For the text-containing cell, return its midpoint in (X, Y) coordinate format. 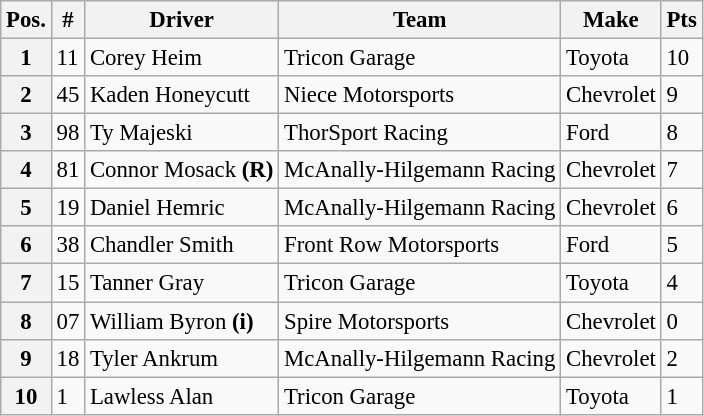
Driver (182, 20)
Kaden Honeycutt (182, 95)
Tanner Gray (182, 283)
Lawless Alan (182, 396)
07 (68, 321)
Team (420, 20)
Connor Mosack (R) (182, 170)
Corey Heim (182, 58)
Pts (682, 20)
19 (68, 208)
ThorSport Racing (420, 133)
William Byron (i) (182, 321)
15 (68, 283)
Chandler Smith (182, 245)
0 (682, 321)
Spire Motorsports (420, 321)
3 (26, 133)
18 (68, 358)
Ty Majeski (182, 133)
Daniel Hemric (182, 208)
38 (68, 245)
Pos. (26, 20)
Tyler Ankrum (182, 358)
11 (68, 58)
# (68, 20)
98 (68, 133)
45 (68, 95)
Niece Motorsports (420, 95)
81 (68, 170)
Front Row Motorsports (420, 245)
Make (611, 20)
